Provide the (X, Y) coordinate of the cell's center where the given text is located.  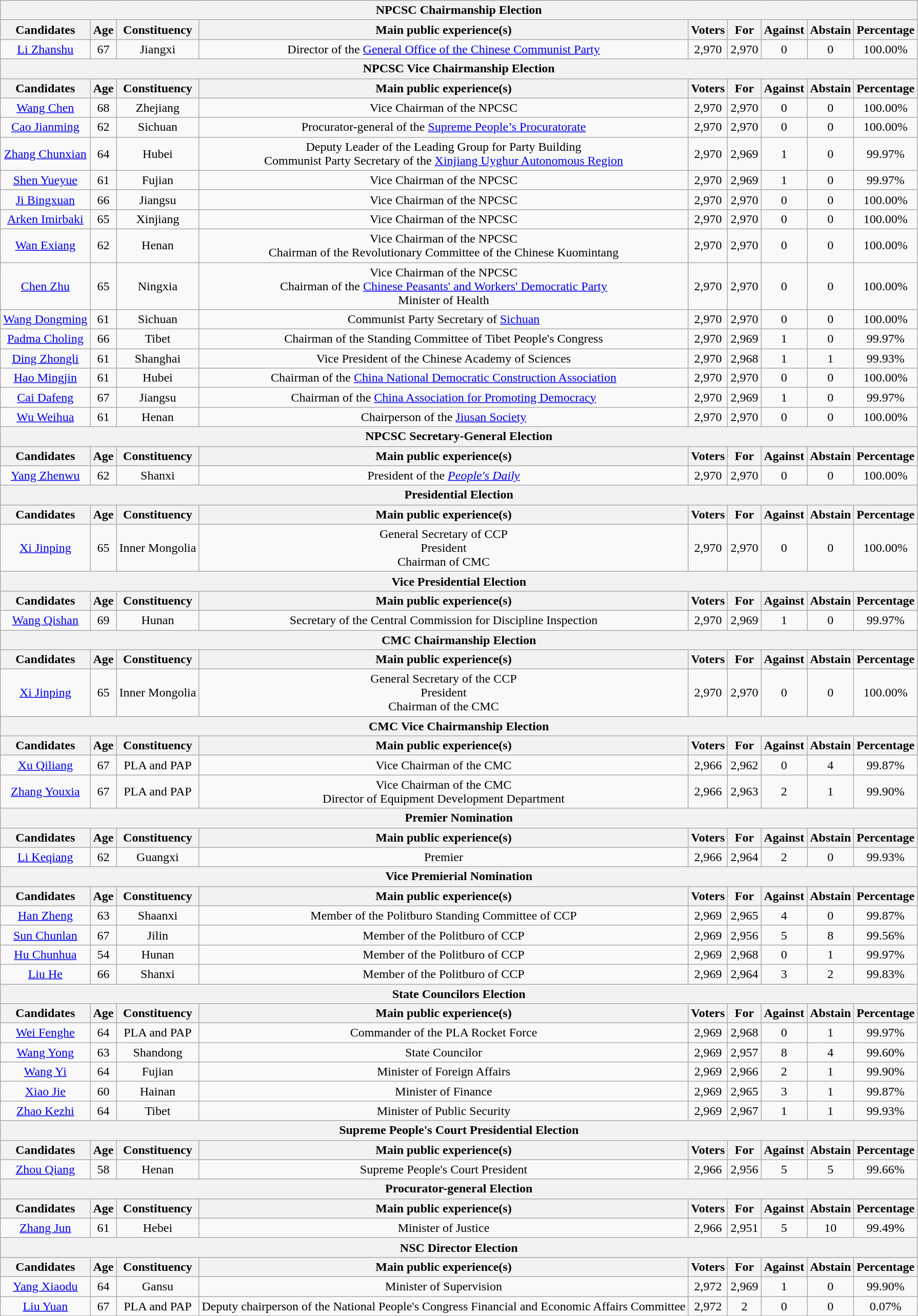
Premier Nomination (459, 818)
Chairman of the China National Democratic Construction Association (444, 378)
Zhejiang (158, 108)
Liu He (45, 974)
Wu Weihua (45, 417)
Director of the General Office of the Chinese Communist Party (444, 49)
Zhang Youxia (45, 792)
Hainan (158, 1091)
Cai Dafeng (45, 397)
Supreme People's Court President (444, 1169)
NPCSC Vice Chairmanship Election (459, 69)
10 (831, 1228)
Wang Dongming (45, 320)
Hu Chunhua (45, 954)
Shandong (158, 1052)
Xiao Jie (45, 1091)
Vice Presidential Election (459, 581)
Guangxi (158, 857)
2,951 (745, 1228)
Vice Chairman of the NPCSCChairman of the Chinese Peasants' and Workers' Democratic PartyMinister of Health (444, 286)
Vice Chairman of the CMCDirector of Equipment Development Department (444, 792)
99.66% (886, 1169)
Ningxia (158, 286)
2,967 (745, 1111)
2,963 (745, 792)
CMC Chairmanship Election (459, 640)
99.60% (886, 1052)
Chairman of the Standing Committee of Tibet People's Congress (444, 339)
Minister of Public Security (444, 1111)
Minister of Justice (444, 1228)
Jilin (158, 935)
Yang Xiaodu (45, 1286)
Secretary of the Central Commission for Discipline Inspection (444, 620)
NPCSC Chairmanship Election (459, 10)
Zhang Chunxian (45, 154)
Li Keqiang (45, 857)
Han Zheng (45, 915)
Minister of Supervision (444, 1286)
Li Zhanshu (45, 49)
Premier (444, 857)
Procurator-general Election (459, 1189)
Deputy Leader of the Leading Group for Party BuildingCommunist Party Secretary of the Xinjiang Uyghur Autonomous Region (444, 154)
Xu Qiliang (45, 765)
Jiangxi (158, 49)
State Councilor (444, 1052)
Wang Qishan (45, 620)
60 (104, 1091)
68 (104, 108)
Padma Choling (45, 339)
Zhao Kezhi (45, 1111)
54 (104, 954)
Wang Yong (45, 1052)
Vice Chairman of the CMC (444, 765)
Hao Mingjin (45, 378)
Shanghai (158, 358)
Supreme People's Court Presidential Election (459, 1130)
NSC Director Election (459, 1247)
69 (104, 620)
Vice President of the Chinese Academy of Sciences (444, 358)
Wang Chen (45, 108)
Commander of the PLA Rocket Force (444, 1033)
Procurator-general of the Supreme People’s Procuratorate (444, 127)
Chen Zhu (45, 286)
CMC Vice Chairmanship Election (459, 726)
Arken Imirbaki (45, 219)
Minister of Foreign Affairs (444, 1072)
Member of the Politburo Standing Committee of CCP (444, 915)
Vice Chairman of the NPCSCChairman of the Revolutionary Committee of the Chinese Kuomintang (444, 245)
President of the People's Daily (444, 475)
99.56% (886, 935)
Sun Chunlan (45, 935)
Communist Party Secretary of Sichuan (444, 320)
99.49% (886, 1228)
Wang Yi (45, 1072)
Cao Jianming (45, 127)
Zhang Jun (45, 1228)
Chairman of the China Association for Promoting Democracy (444, 397)
Yang Zhenwu (45, 475)
58 (104, 1169)
Hebei (158, 1228)
Vice Premierial Nomination (459, 876)
2,957 (745, 1052)
NPCSC Secretary-General Election (459, 436)
99.83% (886, 974)
General Secretary of the CCPPresidentChairman of the CMC (444, 693)
Liu Yuan (45, 1306)
Ji Bingxuan (45, 200)
General Secretary of CCPPresidentChairman of CMC (444, 548)
Presidential Election (459, 495)
Wan Exiang (45, 245)
Wei Fenghe (45, 1033)
Ding Zhongli (45, 358)
Shaanxi (158, 915)
0.07% (886, 1306)
Gansu (158, 1286)
Deputy chairperson of the National People's Congress Financial and Economic Affairs Committee (444, 1306)
Shen Yueyue (45, 180)
2,962 (745, 765)
Chairperson of the Jiusan Society (444, 417)
Zhou Qiang (45, 1169)
State Councilors Election (459, 993)
Xinjiang (158, 219)
Minister of Finance (444, 1091)
